Search for the cell housing the specified text and yield its [X, Y] center coordinate. 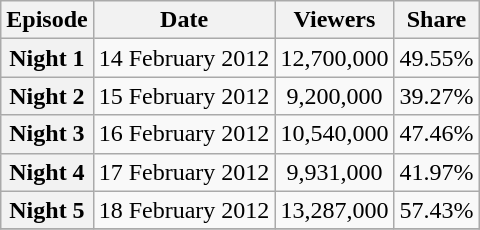
47.46% [436, 134]
Viewers [334, 20]
18 February 2012 [184, 210]
Night 5 [47, 210]
Night 1 [47, 58]
12,700,000 [334, 58]
Night 3 [47, 134]
9,931,000 [334, 172]
Date [184, 20]
15 February 2012 [184, 96]
41.97% [436, 172]
49.55% [436, 58]
14 February 2012 [184, 58]
Share [436, 20]
Night 4 [47, 172]
16 February 2012 [184, 134]
39.27% [436, 96]
9,200,000 [334, 96]
10,540,000 [334, 134]
Night 2 [47, 96]
57.43% [436, 210]
17 February 2012 [184, 172]
Episode [47, 20]
13,287,000 [334, 210]
